Determine the (x, y) coordinate at the center of the cell enclosing the given text.  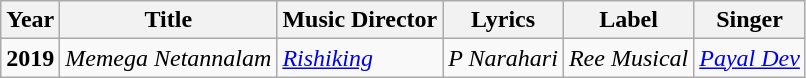
Label (628, 20)
Memega Netannalam (168, 58)
P Narahari (504, 58)
Rishiking (360, 58)
Music Director (360, 20)
Singer (750, 20)
Year (30, 20)
Title (168, 20)
2019 (30, 58)
Payal Dev (750, 58)
Ree Musical (628, 58)
Lyrics (504, 20)
